Pinpoint the cell where the given text exists, returning its (X, Y) midpoint coordinate. 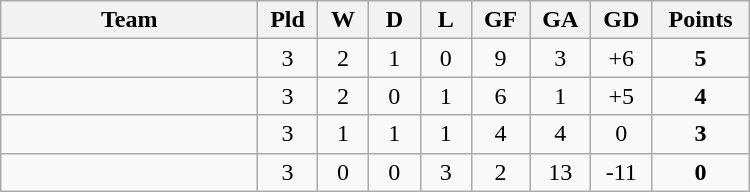
+6 (622, 58)
GD (622, 20)
W (342, 20)
GF (500, 20)
6 (500, 96)
Points (701, 20)
+5 (622, 96)
-11 (622, 172)
9 (500, 58)
5 (701, 58)
Pld (288, 20)
L (446, 20)
GA (560, 20)
13 (560, 172)
Team (130, 20)
D (394, 20)
